Return [X, Y] of the center of cell containing provided text 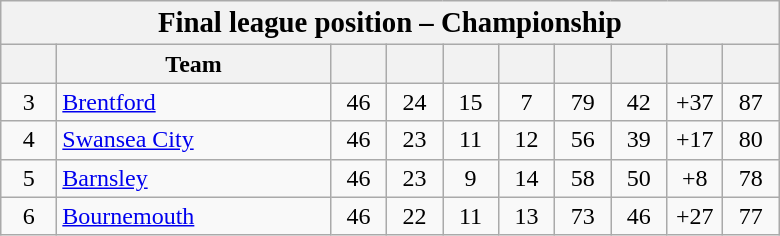
50 [639, 178]
7 [527, 102]
9 [470, 178]
79 [583, 102]
+37 [695, 102]
4 [29, 140]
Final league position – Championship [390, 23]
14 [527, 178]
24 [414, 102]
3 [29, 102]
6 [29, 216]
13 [527, 216]
+17 [695, 140]
42 [639, 102]
Barnsley [194, 178]
78 [751, 178]
12 [527, 140]
80 [751, 140]
22 [414, 216]
77 [751, 216]
58 [583, 178]
+27 [695, 216]
Swansea City [194, 140]
5 [29, 178]
Team [194, 64]
73 [583, 216]
56 [583, 140]
Brentford [194, 102]
Bournemouth [194, 216]
87 [751, 102]
+8 [695, 178]
15 [470, 102]
39 [639, 140]
